Scan for the cell matching the given text and deliver its [x, y] coordinate at center. 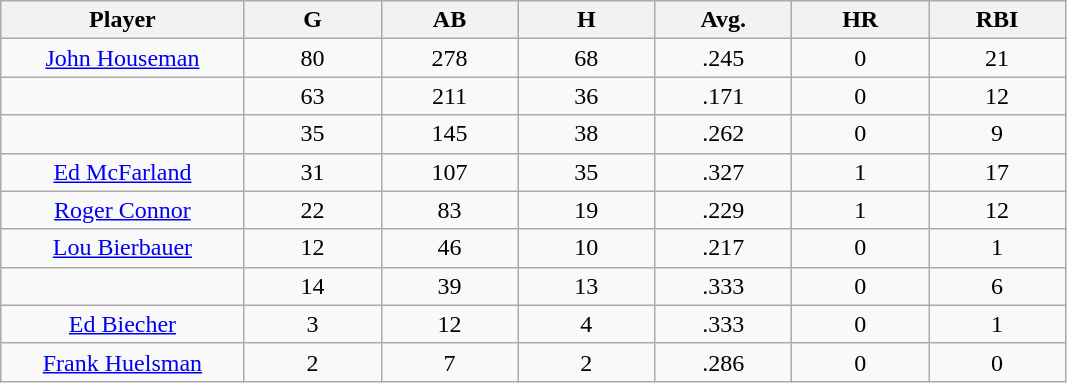
.171 [724, 96]
22 [312, 210]
145 [450, 134]
Avg. [724, 20]
.286 [724, 362]
.229 [724, 210]
G [312, 20]
80 [312, 58]
83 [450, 210]
14 [312, 286]
9 [998, 134]
.262 [724, 134]
68 [586, 58]
39 [450, 286]
10 [586, 248]
17 [998, 172]
36 [586, 96]
Ed McFarland [122, 172]
Frank Huelsman [122, 362]
Player [122, 20]
19 [586, 210]
38 [586, 134]
Roger Connor [122, 210]
63 [312, 96]
278 [450, 58]
107 [450, 172]
.217 [724, 248]
AB [450, 20]
RBI [998, 20]
31 [312, 172]
13 [586, 286]
H [586, 20]
Ed Biecher [122, 324]
4 [586, 324]
6 [998, 286]
Lou Bierbauer [122, 248]
HR [860, 20]
21 [998, 58]
3 [312, 324]
211 [450, 96]
.327 [724, 172]
46 [450, 248]
.245 [724, 58]
John Houseman [122, 58]
7 [450, 362]
